Output the (x, y) coordinate of the center of the cell containing the given text.  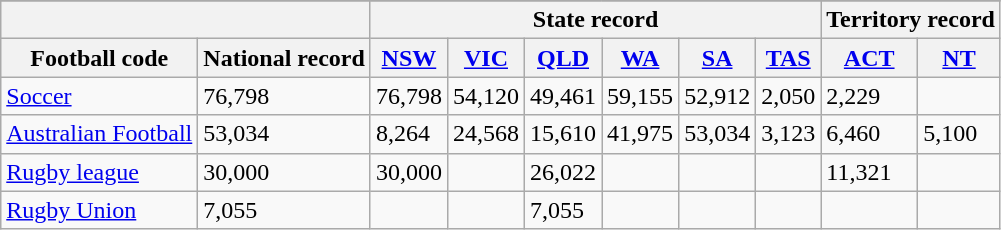
2,050 (788, 96)
54,120 (486, 96)
SA (718, 58)
2,229 (870, 96)
Territory record (911, 20)
QLD (564, 58)
VIC (486, 58)
6,460 (870, 134)
Rugby Union (100, 210)
NT (960, 58)
8,264 (408, 134)
Soccer (100, 96)
52,912 (718, 96)
Rugby league (100, 172)
5,100 (960, 134)
ACT (870, 58)
15,610 (564, 134)
WA (640, 58)
11,321 (870, 172)
Football code (100, 58)
State record (595, 20)
49,461 (564, 96)
3,123 (788, 134)
24,568 (486, 134)
Australian Football (100, 134)
59,155 (640, 96)
26,022 (564, 172)
National record (284, 58)
TAS (788, 58)
41,975 (640, 134)
NSW (408, 58)
